For the text-containing cell, return its midpoint in [X, Y] coordinate format. 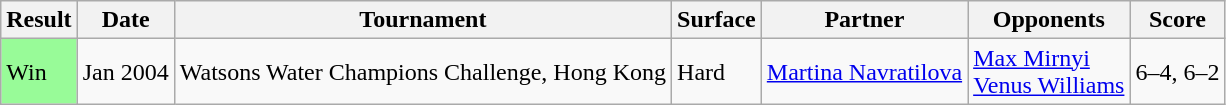
Win [39, 72]
Score [1178, 20]
6–4, 6–2 [1178, 72]
Tournament [422, 20]
Max Mirnyi Venus Williams [1049, 72]
Result [39, 20]
Partner [864, 20]
Surface [717, 20]
Watsons Water Champions Challenge, Hong Kong [422, 72]
Martina Navratilova [864, 72]
Hard [717, 72]
Opponents [1049, 20]
Jan 2004 [126, 72]
Date [126, 20]
